For the text-containing cell, return its midpoint in (X, Y) coordinate format. 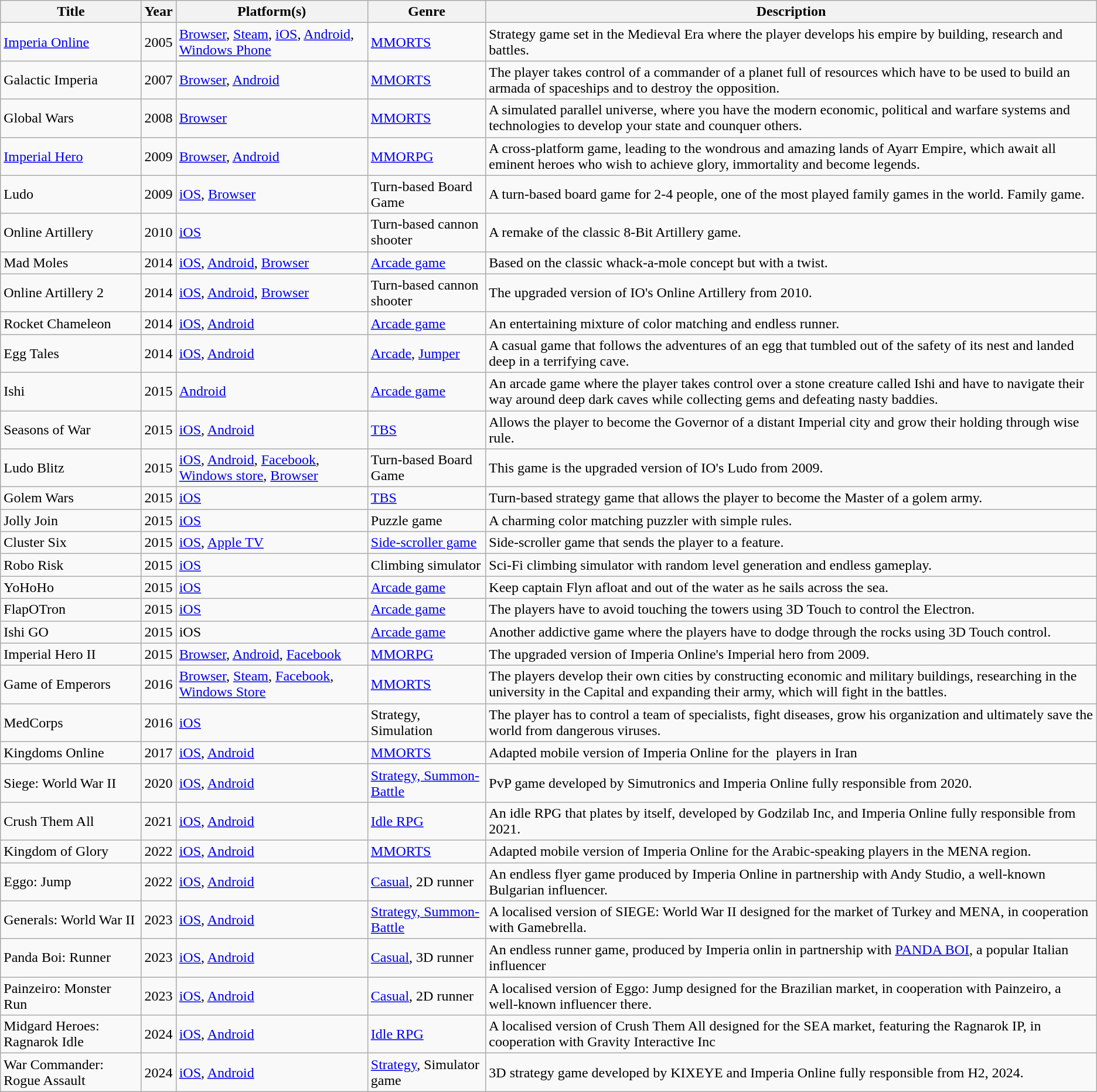
A charming color matching puzzler with simple rules. (791, 521)
Platform(s) (272, 12)
Puzzle game (427, 521)
Ishi (71, 392)
Midgard Heroes: Ragnarok Idle (71, 1034)
Online Artillery (71, 232)
Imperia Online (71, 42)
2021 (158, 821)
War Commander: Rogue Assault (71, 1073)
MedCorps (71, 722)
A localised version of Eggo: Jump designed for the Brazilian market, in cooperation with Painzeiro, a well-known influencer there. (791, 996)
Galactic Imperia (71, 80)
2017 (158, 753)
Side-scroller game (427, 543)
Online Artillery 2 (71, 293)
A casual game that follows the adventures of an egg that tumbled out of the safety of its nest and landed deep in a terrifying cave. (791, 353)
Keep captain Flyn afloat and out of the water as he sails across the sea. (791, 587)
An idle RPG that plates by itself, developed by Godzilab Inc, and Imperia Online fully responsible from 2021. (791, 821)
A localised version of SIEGE: World War II designed for the market of Turkey and MENA, in cooperation with Gamebrella. (791, 920)
Description (791, 12)
Ludo (71, 195)
Title (71, 12)
An endless flyer game produced by Imperia Online in partnership with Andy Studio, a well-known Bulgarian influencer. (791, 882)
Egg Tales (71, 353)
Adapted mobile version of Imperia Online for the players in Iran (791, 753)
Adapted mobile version of Imperia Online for the Arabic-speaking players in the MENA region. (791, 851)
Generals: World War II (71, 920)
Jolly Join (71, 521)
Side-scroller game that sends the player to a feature. (791, 543)
Sci-Fi climbing simulator with random level generation and endless gameplay. (791, 565)
The player has to control a team of specialists, fight diseases, grow his organization and ultimately save the world from dangerous viruses. (791, 722)
2007 (158, 80)
Genre (427, 12)
This game is the upgraded version of IO's Ludo from 2009. (791, 468)
Eggo: Jump (71, 882)
Siege: World War II (71, 783)
Turn-based strategy game that allows the player to become the Master of a golem army. (791, 498)
FlapOTron (71, 610)
Imperial Hero II (71, 654)
The upgraded version of Imperia Online's Imperial hero from 2009. (791, 654)
Rocket Chameleon (71, 323)
Mad Moles (71, 263)
Seasons of War (71, 429)
Based on the classic whack-a-mole concept but with a twist. (791, 263)
Browser, Android, Facebook (272, 654)
2010 (158, 232)
Browser (272, 118)
The players have to avoid touching the towers using 3D Touch to control the Electron. (791, 610)
iOS, Android, Facebook, Windows store, Browser (272, 468)
Robo Risk (71, 565)
A localised version of Crush Them All designed for the SEA market, featuring the Ragnarok IP, in cooperation with Gravity Interactive Inc (791, 1034)
Android (272, 392)
Strategy, Simulation (427, 722)
Year (158, 12)
Climbing simulator (427, 565)
Arcade, Jumper (427, 353)
Ludo Blitz (71, 468)
Strategy, Simulator game (427, 1073)
2020 (158, 783)
PvP game developed by Simutronics and Imperia Online fully responsible from 2020. (791, 783)
Golem Wars (71, 498)
Ishi GO (71, 632)
Painzeiro: Monster Run (71, 996)
A remake of the classic 8-Bit Artillery game. (791, 232)
The upgraded version of IO's Online Artillery from 2010. (791, 293)
iOS, Browser (272, 195)
Kingdom of Glory (71, 851)
Global Wars (71, 118)
Browser, Steam, Facebook, Windows Store (272, 685)
iOS, Apple TV (272, 543)
Crush Them All (71, 821)
Allows the player to become the Governor of a distant Imperial city and grow their holding through wise rule. (791, 429)
Kingdoms Online (71, 753)
YoHoHo (71, 587)
Browser, Steam, iOS, Android, Windows Phone (272, 42)
Imperial Hero (71, 156)
2008 (158, 118)
Strategy game set in the Medieval Era where the player develops his empire by building, research and battles. (791, 42)
An entertaining mixture of color matching and endless runner. (791, 323)
Cluster Six (71, 543)
2005 (158, 42)
3D strategy game developed by KIXEYE and Imperia Online fully responsible from H2, 2024. (791, 1073)
Another addictive game where the players have to dodge through the rocks using 3D Touch control. (791, 632)
A turn-based board game for 2-4 people, one of the most played family games in the world. Family game. (791, 195)
Casual, 3D runner (427, 958)
Panda Boi: Runner (71, 958)
An endless runner game, produced by Imperia onlin in partnership with PANDA BOI, a popular Italian influencer (791, 958)
Game of Emperors (71, 685)
